Scan for the cell matching the given text and deliver its [x, y] coordinate at center. 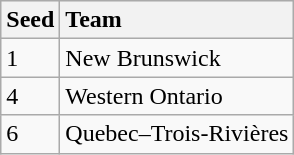
4 [30, 96]
New Brunswick [177, 58]
6 [30, 134]
Western Ontario [177, 96]
Team [177, 20]
Seed [30, 20]
1 [30, 58]
Quebec–Trois-Rivières [177, 134]
